Return [x, y] of the center of cell containing provided text 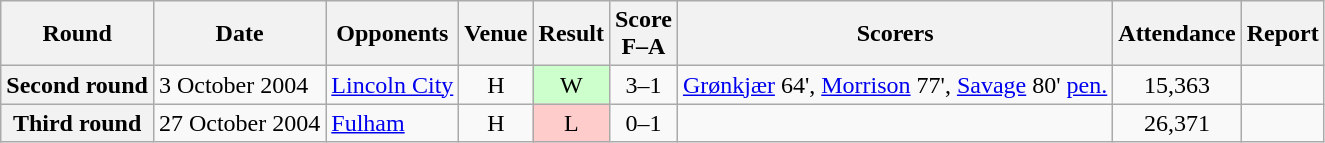
3 October 2004 [239, 85]
26,371 [1177, 123]
Opponents [392, 34]
Second round [78, 85]
Report [1282, 34]
15,363 [1177, 85]
Scorers [894, 34]
Third round [78, 123]
Date [239, 34]
Venue [496, 34]
Round [78, 34]
Grønkjær 64', Morrison 77', Savage 80' pen. [894, 85]
Attendance [1177, 34]
Result [571, 34]
L [571, 123]
W [571, 85]
27 October 2004 [239, 123]
Lincoln City [392, 85]
Fulham [392, 123]
ScoreF–A [643, 34]
0–1 [643, 123]
3–1 [643, 85]
